Return (X, Y) of the center of cell containing provided text 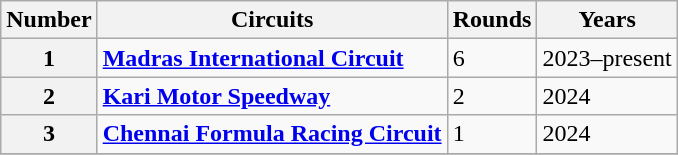
Chennai Formula Racing Circuit (272, 134)
3 (49, 134)
Number (49, 20)
Kari Motor Speedway (272, 96)
Madras International Circuit (272, 58)
Circuits (272, 20)
Years (607, 20)
Rounds (492, 20)
2023–present (607, 58)
6 (492, 58)
